Scan for the cell matching the given text and deliver its [X, Y] coordinate at center. 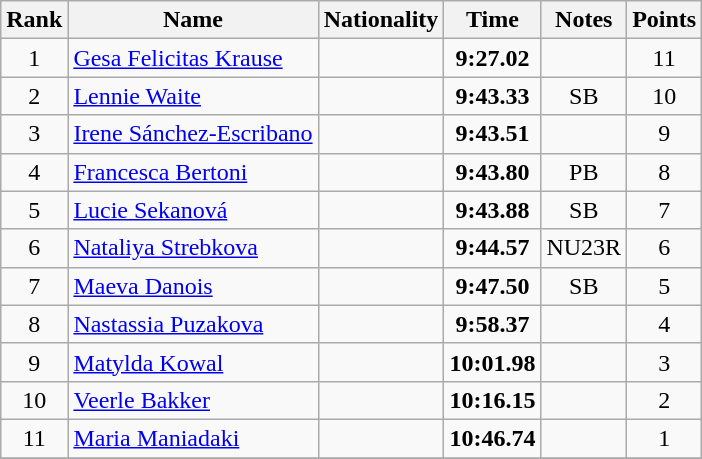
9:58.37 [492, 324]
9:44.57 [492, 248]
10:16.15 [492, 400]
10:46.74 [492, 438]
Lennie Waite [193, 96]
Veerle Bakker [193, 400]
Gesa Felicitas Krause [193, 58]
Maria Maniadaki [193, 438]
Points [664, 20]
Nataliya Strebkova [193, 248]
9:43.80 [492, 172]
Time [492, 20]
Rank [34, 20]
Maeva Danois [193, 286]
Irene Sánchez-Escribano [193, 134]
9:47.50 [492, 286]
Name [193, 20]
Lucie Sekanová [193, 210]
Matylda Kowal [193, 362]
Notes [584, 20]
9:27.02 [492, 58]
Nationality [381, 20]
9:43.51 [492, 134]
Francesca Bertoni [193, 172]
9:43.33 [492, 96]
PB [584, 172]
Nastassia Puzakova [193, 324]
10:01.98 [492, 362]
9:43.88 [492, 210]
NU23R [584, 248]
